Search for the cell housing the specified text and yield its [X, Y] center coordinate. 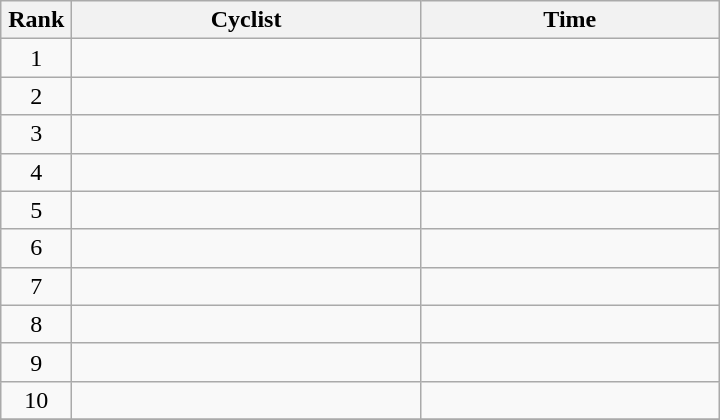
2 [36, 96]
Rank [36, 20]
Time [570, 20]
9 [36, 362]
7 [36, 286]
10 [36, 400]
5 [36, 210]
3 [36, 134]
8 [36, 324]
1 [36, 58]
4 [36, 172]
6 [36, 248]
Cyclist [246, 20]
